Pinpoint the cell where the given text exists, returning its (X, Y) midpoint coordinate. 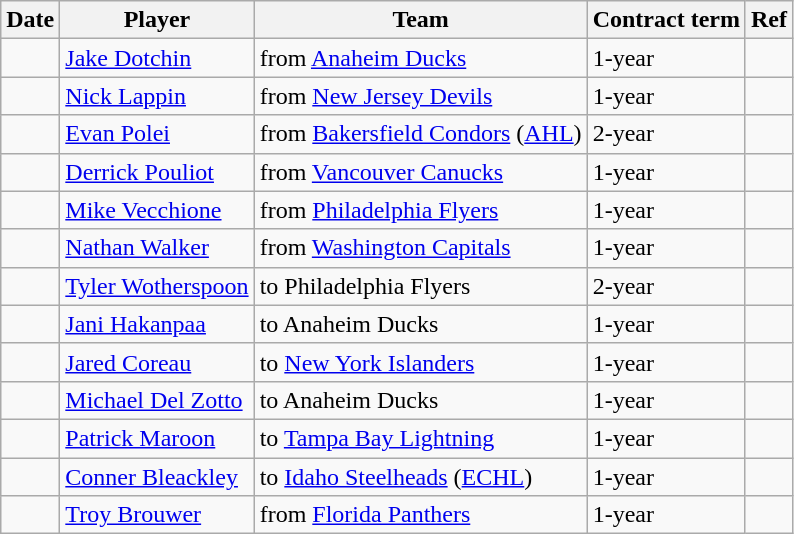
from Vancouver Canucks (420, 172)
from Washington Capitals (420, 248)
from Philadelphia Flyers (420, 210)
Team (420, 20)
Evan Polei (157, 134)
Nick Lappin (157, 96)
Troy Brouwer (157, 515)
Contract term (666, 20)
from Florida Panthers (420, 515)
Jared Coreau (157, 362)
to Idaho Steelheads (ECHL) (420, 477)
Patrick Maroon (157, 438)
Mike Vecchione (157, 210)
Jani Hakanpaa (157, 324)
Player (157, 20)
Nathan Walker (157, 248)
Date (30, 20)
to Philadelphia Flyers (420, 286)
from Bakersfield Condors (AHL) (420, 134)
Derrick Pouliot (157, 172)
Tyler Wotherspoon (157, 286)
Ref (768, 20)
to Tampa Bay Lightning (420, 438)
Conner Bleackley (157, 477)
Michael Del Zotto (157, 400)
from New Jersey Devils (420, 96)
to New York Islanders (420, 362)
from Anaheim Ducks (420, 58)
Jake Dotchin (157, 58)
